Find where the given text appears and provide that cell's center as (X, Y) coordinate. 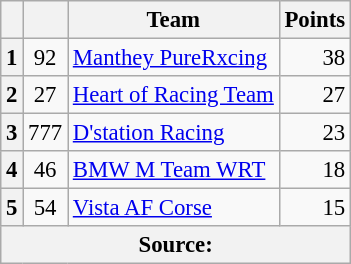
23 (314, 133)
4 (12, 170)
38 (314, 58)
92 (46, 58)
Manthey PureRxcing (174, 58)
46 (46, 170)
54 (46, 208)
D'station Racing (174, 133)
Team (174, 20)
18 (314, 170)
BMW M Team WRT (174, 170)
Heart of Racing Team (174, 95)
777 (46, 133)
1 (12, 58)
2 (12, 95)
Points (314, 20)
3 (12, 133)
Source: (176, 245)
Vista AF Corse (174, 208)
5 (12, 208)
15 (314, 208)
